Output the [x, y] coordinate of the center of the cell containing the given text.  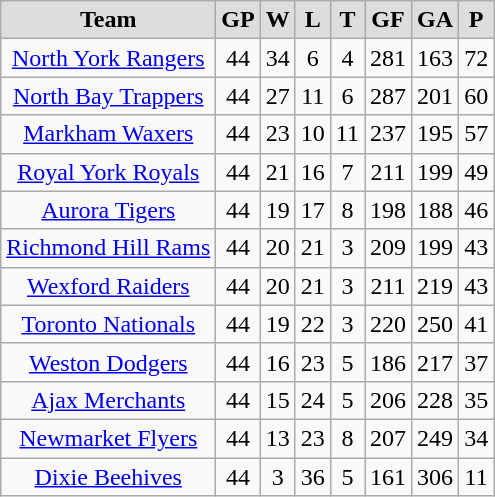
15 [278, 400]
Wexford Raiders [108, 286]
L [312, 20]
41 [476, 324]
22 [312, 324]
186 [388, 362]
North York Rangers [108, 58]
24 [312, 400]
57 [476, 134]
306 [436, 477]
217 [436, 362]
10 [312, 134]
17 [312, 210]
36 [312, 477]
72 [476, 58]
7 [347, 172]
219 [436, 286]
250 [436, 324]
201 [436, 96]
GP [238, 20]
249 [436, 438]
Dixie Beehives [108, 477]
Newmarket Flyers [108, 438]
37 [476, 362]
Toronto Nationals [108, 324]
T [347, 20]
Weston Dodgers [108, 362]
GA [436, 20]
206 [388, 400]
287 [388, 96]
60 [476, 96]
W [278, 20]
35 [476, 400]
P [476, 20]
161 [388, 477]
Royal York Royals [108, 172]
North Bay Trappers [108, 96]
46 [476, 210]
49 [476, 172]
220 [388, 324]
228 [436, 400]
Markham Waxers [108, 134]
198 [388, 210]
Richmond Hill Rams [108, 248]
237 [388, 134]
195 [436, 134]
209 [388, 248]
Ajax Merchants [108, 400]
Aurora Tigers [108, 210]
13 [278, 438]
207 [388, 438]
27 [278, 96]
281 [388, 58]
Team [108, 20]
188 [436, 210]
163 [436, 58]
GF [388, 20]
4 [347, 58]
